Scan for the cell matching the given text and deliver its (X, Y) coordinate at center. 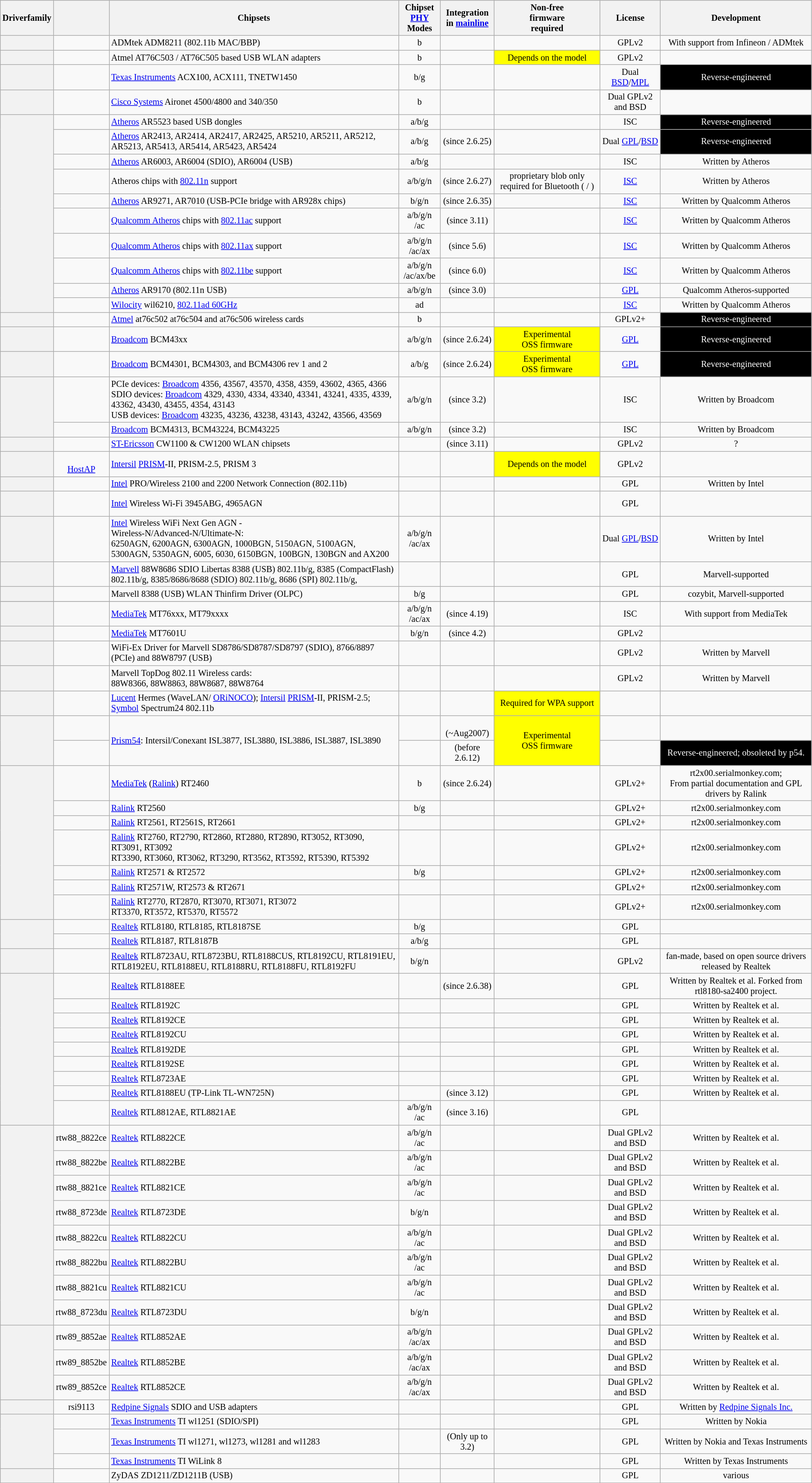
Ralink RT2561, RT2561S, RT2661 (254, 823)
ADMtek ADM8211 (802.11b MAC/BBP) (254, 43)
proprietary blob only required for Bluetooth ( / ) (547, 181)
rtw89_8852ae (81, 1337)
Broadcom BCM4313, BCM43224, BCM43225 (254, 430)
Written by Texas Instruments (736, 1461)
(since 3.0) (467, 290)
rtw88_8822bu (81, 1262)
Cisco Systems Aironet 4500/4800 and 340/350 (254, 102)
Texas Instruments TI WiLink 8 (254, 1461)
(since 2.6.25) (467, 142)
ad (420, 305)
Ralink RT2571W, RT2573 & RT2671 (254, 887)
Intel PRO/Wireless 2100 and 2200 Network Connection (802.11b) (254, 484)
(since 2.6.27) (467, 181)
Prism54: Intersil/Conexant ISL3877, ISL3880, ISL3886, ISL3887, ISL3890 (254, 740)
MediaTek MT7601U (254, 634)
HostAP (81, 464)
? (736, 444)
Reverse-engineered; obsoleted by p54. (736, 753)
Intersil PRISM-II, PRISM-2.5, PRISM 3 (254, 464)
Atheros chips with 802.11n support (254, 181)
Broadcom BCM4301, BCM4303, and BCM4306 rev 1 and 2 (254, 364)
(since 2.6.38) (467, 986)
rsi9113 (81, 1407)
Realtek RTL8723DE (254, 1213)
Qualcomm Atheros-supported (736, 290)
(since 5.6) (467, 246)
(since 2.6.35) (467, 201)
ST-Ericsson CW1100 & CW1200 WLAN chipsets (254, 444)
Ralink RT2770, RT2870, RT3070, RT3071, RT3072RT3370, RT3572, RT5370, RT5572 (254, 907)
Written by Nokia and Texas Instruments (736, 1441)
Realtek RTL8822BU (254, 1262)
Written by Redpine Signals Inc. (736, 1407)
rtw88_8821ce (81, 1187)
(~Aug2007) (467, 728)
Qualcomm Atheros chips with 802.11ac support (254, 221)
Realtek RTL8192CE (254, 1020)
ZyDAS ZD1211/ZD1211B (USB) (254, 1476)
Realtek RTL8822BE (254, 1163)
Atmel at76c502 at76c504 and at76c506 wireless cards (254, 319)
Qualcomm Atheros chips with 802.11ax support (254, 246)
(since 6.0) (467, 270)
Intel Wireless Wi-Fi 3945ABG, 4965AGN (254, 503)
Ralink RT2571 & RT2572 (254, 872)
Broadcom BCM43xx (254, 339)
Realtek RTL8822CU (254, 1238)
various (736, 1476)
Realtek RTL8188EU (TP-Link TL-WN725N) (254, 1093)
rtw88_8822ce (81, 1138)
With support from Infineon / ADMtek (736, 43)
Marvell 88W8686 SDIO Libertas 8388 (USB) 802.11b/g, 8385 (CompactFlash) 802.11b/g, 8385/8686/8688 (SDIO) 802.11b/g, 8686 (SPI) 802.11b/g, (254, 574)
Marvell 8388 (USB) WLAN Thinfirm Driver (OLPC) (254, 594)
rt2x00.serialmonkey.com; From partial documentation and GPL drivers by Ralink (736, 783)
MediaTek (Ralink) RT2460 (254, 783)
Realtek RTL8187, RTL8187B (254, 941)
Realtek RTL8723DU (254, 1313)
cozybit, Marvell-supported (736, 594)
Realtek RTL8188EE (254, 986)
Dual BSD/MPL (630, 77)
Realtek RTL8821CU (254, 1287)
rtw88_8723du (81, 1313)
Texas Instruments TI wl1271, wl1273, wl1281 and wl1283 (254, 1441)
Redpine Signals SDIO and USB adapters (254, 1407)
(since 4.19) (467, 614)
Realtek RTL8723AU, RTL8723BU, RTL8188CUS, RTL8192CU, RTL8191EU, RTL8192EU, RTL8188EU, RTL8188RU, RTL8188FU, RTL8192FU (254, 961)
With support from MediaTek (736, 614)
fan-made, based on open source drivers released by Realtek (736, 961)
Realtek RTL8852AE (254, 1337)
Non-free firmware required (547, 18)
Qualcomm Atheros chips with 802.11be support (254, 270)
Realtek RTL8192CU (254, 1035)
Texas Instruments ACX100, ACX111, TNETW1450 (254, 77)
Required for WPA support (547, 703)
Written by Nokia (736, 1422)
Realtek RTL8852BE (254, 1362)
Atheros AR5523 based USB dongles (254, 122)
rtw88_8821cu (81, 1287)
Atheros AR9170 (802.11n USB) (254, 290)
rtw88_8822cu (81, 1238)
Written by Realtek et al. Forked from rtl8180-sa2400 project. (736, 986)
rtw88_8723de (81, 1213)
Lucent Hermes (WaveLAN/ ORiNOCO); Intersil PRISM-II, PRISM-2.5; Symbol Spectrum24 802.11b (254, 703)
Ralink RT2560 (254, 808)
Chipset PHY Modes (420, 18)
Realtek RTL8822CE (254, 1138)
Atheros AR2413, AR2414, AR2417, AR2425, AR5210, AR5211, AR5212, AR5213, AR5413, AR5414, AR5423, AR5424 (254, 142)
Texas Instruments TI wl1251 (SDIO/SPI) (254, 1422)
Realtek RTL8192SE (254, 1064)
Realtek RTL8723AE (254, 1078)
License (630, 18)
Driverfamily (27, 18)
Realtek RTL8192C (254, 1006)
Realtek RTL8180, RTL8185, RTL8187SE (254, 926)
Marvell TopDog 802.11 Wireless cards: 88W8366, 88W8863, 88W8687, 88W8764 (254, 678)
(since 3.12) (467, 1093)
Chipsets (254, 18)
(before 2.6.12) (467, 753)
Atheros AR9271, AR7010 (USB-PCIe bridge with AR928x chips) (254, 201)
Realtek RTL8192DE (254, 1049)
Atheros AR6003, AR6004 (SDIO), AR6004 (USB) (254, 161)
Realtek RTL8821CE (254, 1187)
(since 3.16) (467, 1113)
rtw88_8822be (81, 1163)
WiFi-Ex Driver for Marvell SD8786/SD8787/SD8797 (SDIO), 8766/8897 (PCIe) and 88W8797 (USB) (254, 653)
(Only up to 3.2) (467, 1441)
rtw89_8852be (81, 1362)
(since 4.2) (467, 634)
MediaTek MT76xxx, MT79xxxx (254, 614)
Wilocity wil6210, 802.11ad 60GHz (254, 305)
Atmel AT76C503 / AT76C505 based USB WLAN adapters (254, 58)
Integration in mainline (467, 18)
a/b/g/n/ac/ax/be (420, 270)
rtw89_8852ce (81, 1387)
Development (736, 18)
Ralink RT2760, RT2790, RT2860, RT2880, RT2890, RT3052, RT3090, RT3091, RT3092RT3390, RT3060, RT3062, RT3290, RT3562, RT3592, RT5390, RT5392 (254, 848)
Realtek RTL8852CE (254, 1387)
Marvell-supported (736, 574)
Realtek RTL8812AE, RTL8821AE (254, 1113)
